For the text-containing cell, return its midpoint in [x, y] coordinate format. 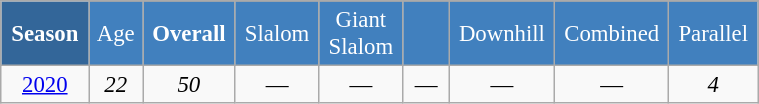
2020 [45, 85]
GiantSlalom [361, 34]
4 [714, 85]
Season [45, 34]
50 [190, 85]
Downhill [502, 34]
Overall [190, 34]
22 [116, 85]
Combined [612, 34]
Age [116, 34]
Parallel [714, 34]
Slalom [277, 34]
